Identify which cell holds the provided text, then report its [X, Y] central coordinate. 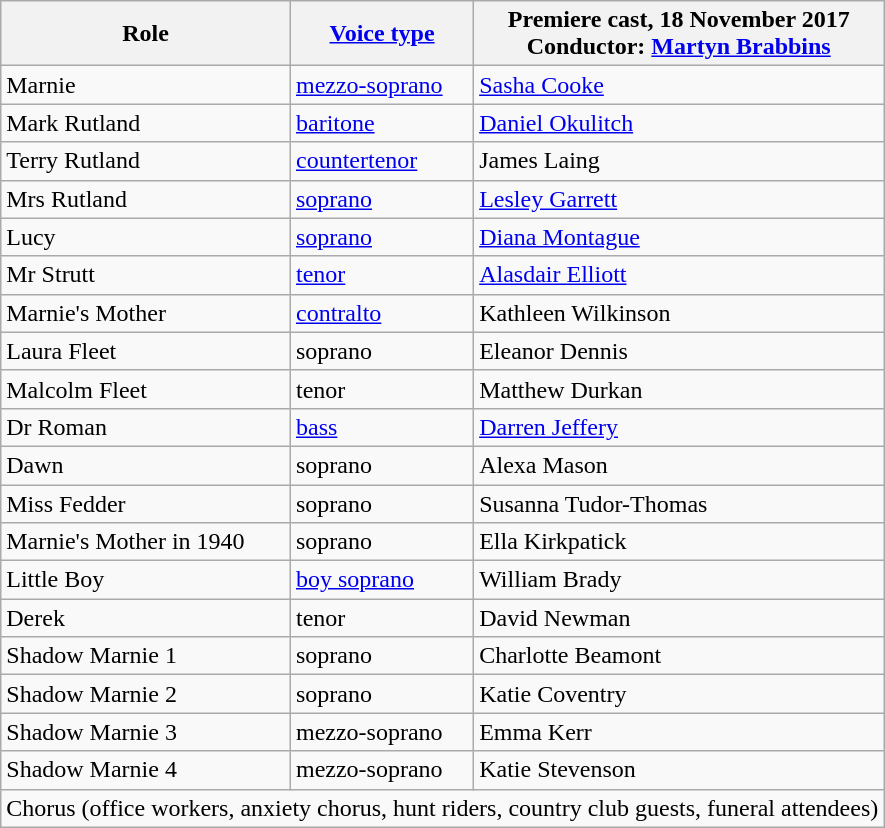
Matthew Durkan [679, 389]
Dr Roman [146, 427]
Charlotte Beamont [679, 656]
Laura Fleet [146, 351]
Susanna Tudor-Thomas [679, 503]
Miss Fedder [146, 503]
Alexa Mason [679, 465]
Mr Strutt [146, 275]
Voice type [382, 34]
Shadow Marnie 3 [146, 732]
Katie Stevenson [679, 770]
Malcolm Fleet [146, 389]
countertenor [382, 161]
Marnie [146, 85]
Shadow Marnie 4 [146, 770]
Shadow Marnie 2 [146, 694]
Chorus (office workers, anxiety chorus, hunt riders, country club guests, funeral attendees) [442, 808]
Katie Coventry [679, 694]
Role [146, 34]
Daniel Okulitch [679, 123]
Darren Jeffery [679, 427]
Mark Rutland [146, 123]
baritone [382, 123]
Ella Kirkpatick [679, 542]
Alasdair Elliott [679, 275]
David Newman [679, 618]
Derek [146, 618]
Mrs Rutland [146, 199]
William Brady [679, 580]
Emma Kerr [679, 732]
bass [382, 427]
James Laing [679, 161]
Marnie's Mother in 1940 [146, 542]
Lucy [146, 237]
Little Boy [146, 580]
Eleanor Dennis [679, 351]
Premiere cast, 18 November 2017Conductor: Martyn Brabbins [679, 34]
Dawn [146, 465]
contralto [382, 313]
Shadow Marnie 1 [146, 656]
boy soprano [382, 580]
Kathleen Wilkinson [679, 313]
Lesley Garrett [679, 199]
Marnie's Mother [146, 313]
Terry Rutland [146, 161]
Sasha Cooke [679, 85]
Diana Montague [679, 237]
